Provide the [X, Y] coordinate of the cell's center where the given text is located.  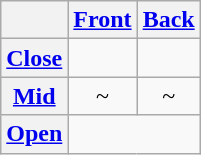
Front [102, 20]
Back [168, 20]
Close [34, 58]
Mid [34, 96]
Open [34, 134]
